Find where the given text appears and provide that cell's center as [x, y] coordinate. 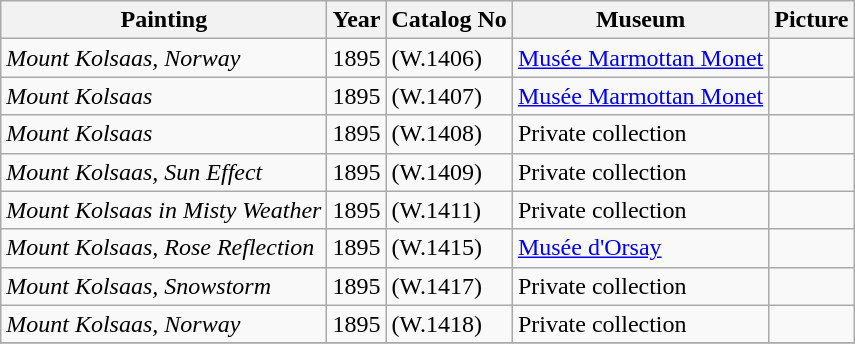
(W.1406) [449, 58]
Painting [164, 20]
(W.1415) [449, 248]
Picture [812, 20]
(W.1411) [449, 210]
Catalog No [449, 20]
Mount Kolsaas in Misty Weather [164, 210]
Musée d'Orsay [640, 248]
(W.1409) [449, 172]
Year [356, 20]
(W.1417) [449, 286]
Mount Kolsaas, Rose Reflection [164, 248]
(W.1408) [449, 134]
(W.1407) [449, 96]
Mount Kolsaas, Sun Effect [164, 172]
(W.1418) [449, 324]
Museum [640, 20]
Mount Kolsaas, Snowstorm [164, 286]
